For the text-containing cell, return its midpoint in (x, y) coordinate format. 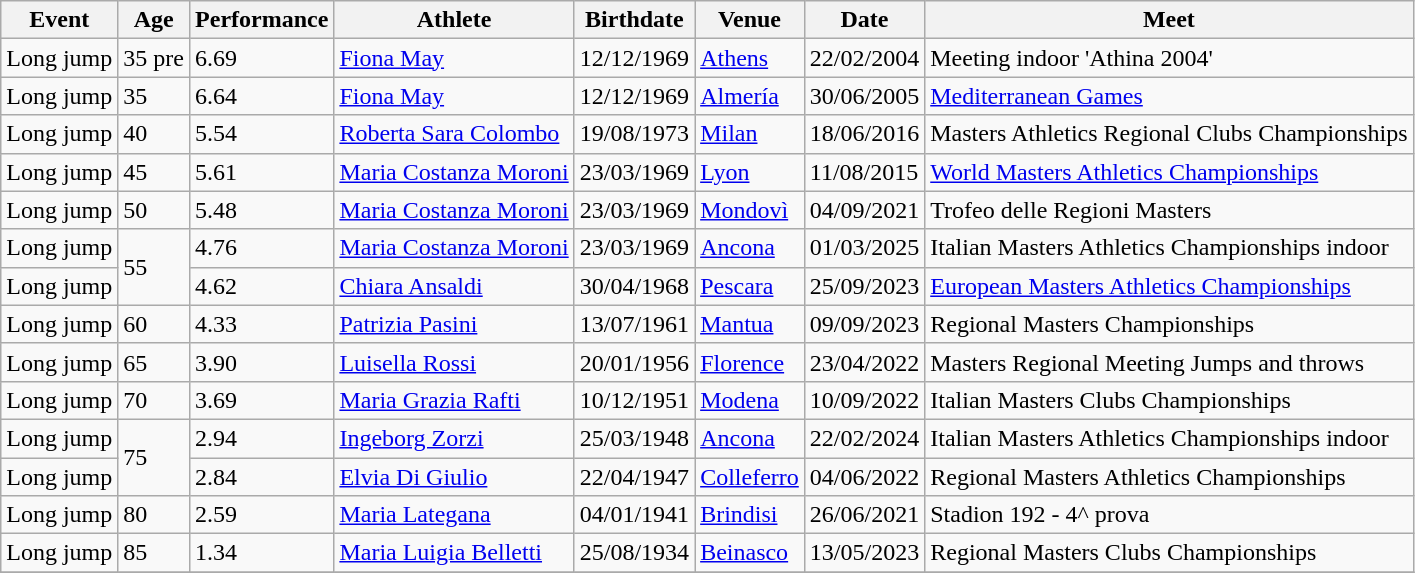
Athlete (454, 20)
75 (154, 457)
European Masters Athletics Championships (1169, 286)
5.48 (262, 210)
19/08/1973 (634, 134)
3.90 (262, 362)
23/04/2022 (864, 362)
Almería (750, 96)
25/03/1948 (634, 438)
Lyon (750, 172)
Milan (750, 134)
Brindisi (750, 515)
20/01/1956 (634, 362)
2.84 (262, 477)
26/06/2021 (864, 515)
Meet (1169, 20)
Regional Masters Athletics Championships (1169, 477)
30/04/1968 (634, 286)
65 (154, 362)
Masters Athletics Regional Clubs Championships (1169, 134)
Pescara (750, 286)
Mantua (750, 324)
3.69 (262, 400)
Performance (262, 20)
11/08/2015 (864, 172)
10/12/1951 (634, 400)
04/06/2022 (864, 477)
Meeting indoor 'Athina 2004' (1169, 58)
13/07/1961 (634, 324)
Ingeborg Zorzi (454, 438)
Elvia Di Giulio (454, 477)
45 (154, 172)
10/09/2022 (864, 400)
40 (154, 134)
Trofeo delle Regioni Masters (1169, 210)
70 (154, 400)
6.64 (262, 96)
25/08/1934 (634, 553)
30/06/2005 (864, 96)
Maria Grazia Rafti (454, 400)
55 (154, 267)
Mediterranean Games (1169, 96)
2.94 (262, 438)
Mondovì (750, 210)
Athens (750, 58)
04/01/1941 (634, 515)
Masters Regional Meeting Jumps and throws (1169, 362)
5.54 (262, 134)
Date (864, 20)
Roberta Sara Colombo (454, 134)
50 (154, 210)
80 (154, 515)
Maria Lategana (454, 515)
85 (154, 553)
Italian Masters Clubs Championships (1169, 400)
Beinasco (750, 553)
Regional Masters Clubs Championships (1169, 553)
35 pre (154, 58)
22/02/2004 (864, 58)
35 (154, 96)
World Masters Athletics Championships (1169, 172)
Stadion 192 - 4^ prova (1169, 515)
13/05/2023 (864, 553)
Chiara Ansaldi (454, 286)
60 (154, 324)
Regional Masters Championships (1169, 324)
Maria Luigia Belletti (454, 553)
4.33 (262, 324)
5.61 (262, 172)
22/04/1947 (634, 477)
Age (154, 20)
Colleferro (750, 477)
18/06/2016 (864, 134)
09/09/2023 (864, 324)
1.34 (262, 553)
Event (60, 20)
Luisella Rossi (454, 362)
Modena (750, 400)
25/09/2023 (864, 286)
Patrizia Pasini (454, 324)
4.76 (262, 248)
01/03/2025 (864, 248)
6.69 (262, 58)
Birthdate (634, 20)
22/02/2024 (864, 438)
Florence (750, 362)
Venue (750, 20)
04/09/2021 (864, 210)
4.62 (262, 286)
2.59 (262, 515)
